Locate the cell with the specified text and output its [X, Y] center coordinate. 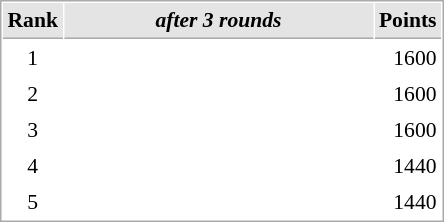
1 [32, 57]
2 [32, 93]
3 [32, 129]
4 [32, 165]
Points [408, 21]
5 [32, 201]
Rank [32, 21]
after 3 rounds [218, 21]
